Return [X, Y] of the center of cell containing provided text 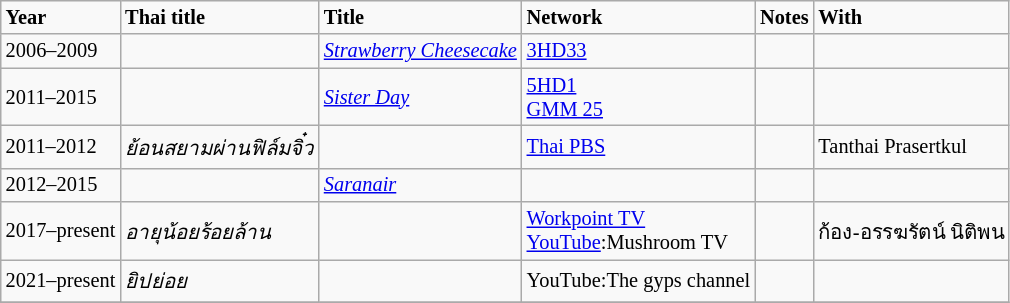
Thai title [220, 17]
2011–2012 [61, 146]
2017–present [61, 231]
YouTube:The gyps channel [638, 280]
Tanthai Prasertkul [911, 146]
Workpoint TV YouTube:Mushroom TV [638, 231]
2021–present [61, 280]
5HD1 GMM 25 [638, 97]
2012–2015 [61, 185]
อายุน้อยร้อยล้าน [220, 231]
Sister Day [420, 97]
Thai PBS [638, 146]
2011–2015 [61, 97]
ยิปย่อย [220, 280]
Title [420, 17]
Strawberry Cheesecake [420, 51]
With [911, 17]
Saranair [420, 185]
2006–2009 [61, 51]
ย้อนสยามผ่านฟิล์มจิ๋ว [220, 146]
ก้อง-อรรฆรัตน์ นิติพน [911, 231]
Year [61, 17]
Network [638, 17]
3HD33 [638, 51]
Notes [784, 17]
